Determine the (X, Y) coordinate at the center of the cell enclosing the given text.  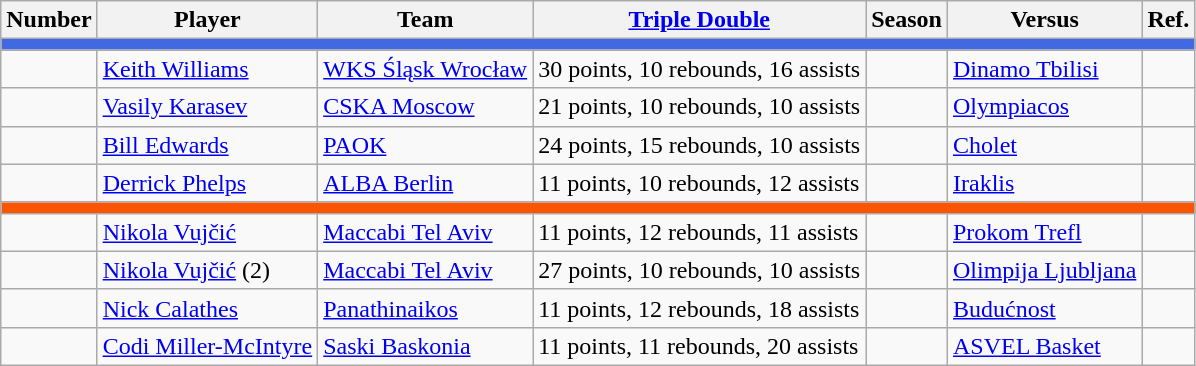
11 points, 12 rebounds, 18 assists (700, 308)
Budućnost (1044, 308)
Olympiacos (1044, 107)
Nikola Vujčić (208, 232)
Olimpija Ljubljana (1044, 270)
Prokom Trefl (1044, 232)
Keith Williams (208, 69)
WKS Śląsk Wrocław (426, 69)
Nikola Vujčić (2) (208, 270)
11 points, 11 rebounds, 20 assists (700, 346)
11 points, 12 rebounds, 11 assists (700, 232)
Number (49, 20)
30 points, 10 rebounds, 16 assists (700, 69)
24 points, 15 rebounds, 10 assists (700, 145)
Saski Baskonia (426, 346)
Derrick Phelps (208, 183)
Iraklis (1044, 183)
Vasily Karasev (208, 107)
Ref. (1168, 20)
ASVEL Basket (1044, 346)
Panathinaikos (426, 308)
21 points, 10 rebounds, 10 assists (700, 107)
Triple Double (700, 20)
CSKA Moscow (426, 107)
Season (907, 20)
11 points, 10 rebounds, 12 assists (700, 183)
Cholet (1044, 145)
Team (426, 20)
Versus (1044, 20)
PAOK (426, 145)
Dinamo Tbilisi (1044, 69)
Player (208, 20)
Nick Calathes (208, 308)
Codi Miller-McIntyre (208, 346)
Bill Edwards (208, 145)
27 points, 10 rebounds, 10 assists (700, 270)
ALBA Berlin (426, 183)
